Extract the [X, Y] coordinate from the center of the cell holding the provided text.  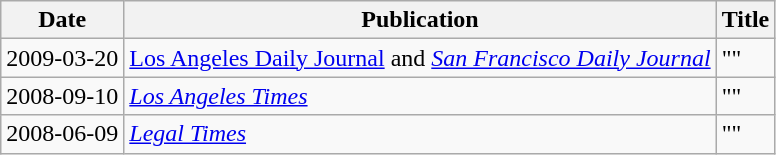
Legal Times [420, 134]
Los Angeles Times [420, 96]
Publication [420, 20]
Los Angeles Daily Journal and San Francisco Daily Journal [420, 58]
2008-09-10 [62, 96]
Date [62, 20]
2009-03-20 [62, 58]
Title [746, 20]
2008-06-09 [62, 134]
